Return [X, Y] of the center of cell containing provided text 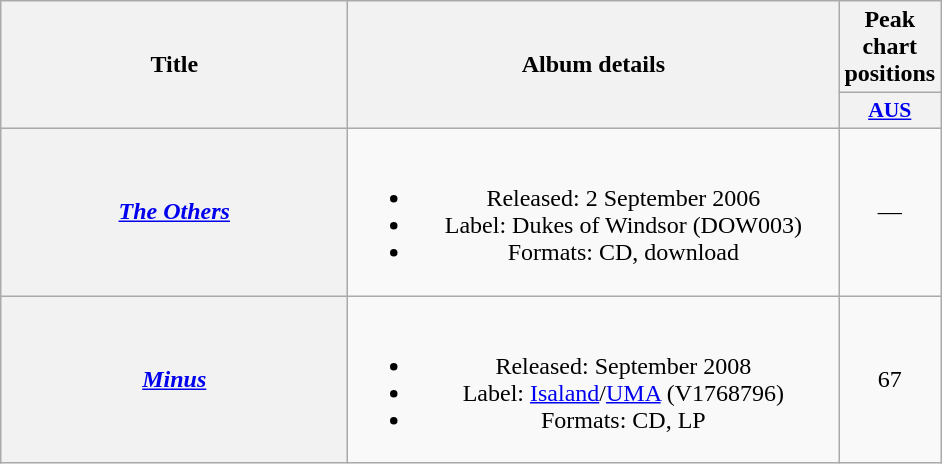
67 [890, 380]
Title [174, 65]
AUS [890, 111]
The Others [174, 212]
Peak chart positions [890, 47]
Released: 2 September 2006Label: Dukes of Windsor (DOW003)Formats: CD, download [594, 212]
Released: September 2008Label: Isaland/UMA (V1768796)Formats: CD, LP [594, 380]
— [890, 212]
Minus [174, 380]
Album details [594, 65]
